Search for the cell housing the specified text and yield its [x, y] center coordinate. 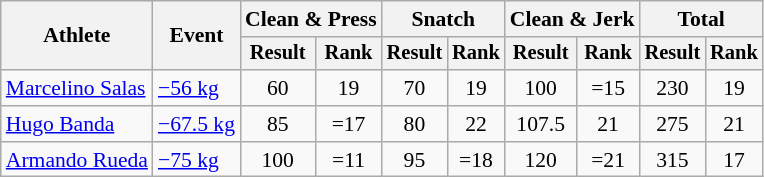
Event [196, 36]
Clean & Jerk [572, 19]
70 [415, 88]
107.5 [541, 124]
Athlete [77, 36]
Clean & Press [311, 19]
60 [278, 88]
−67.5 kg [196, 124]
=15 [608, 88]
22 [476, 124]
80 [415, 124]
Snatch [444, 19]
Marcelino Salas [77, 88]
230 [673, 88]
Total [702, 19]
=17 [348, 124]
85 [278, 124]
−56 kg [196, 88]
275 [673, 124]
Hugo Banda [77, 124]
100 [541, 88]
